Find where the given text appears and provide that cell's center as [x, y] coordinate. 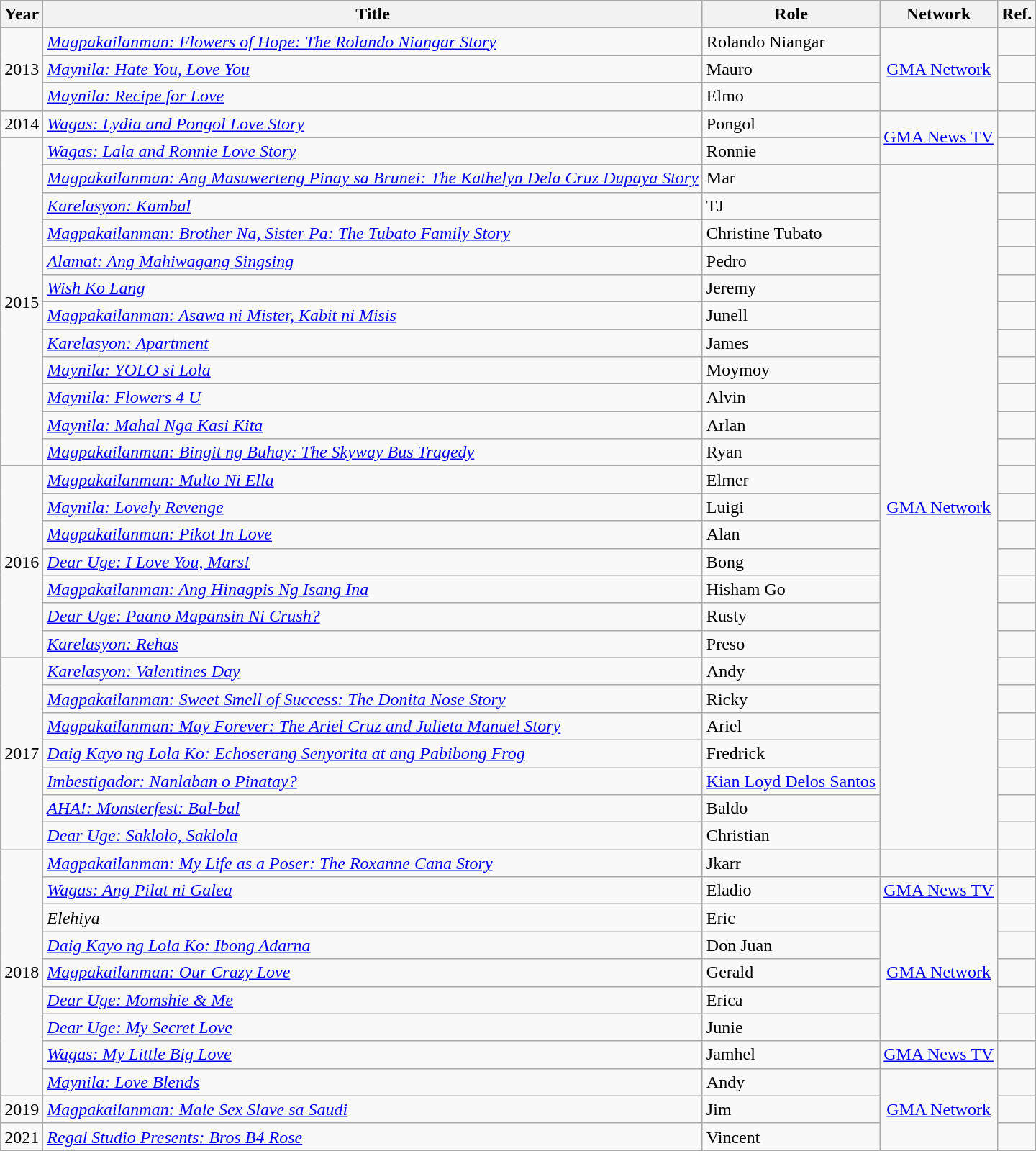
Maynila: Recipe for Love [373, 96]
Fredrick [791, 753]
Jim [791, 1109]
Daig Kayo ng Lola Ko: Echoserang Senyorita at ang Pabibong Frog [373, 753]
Dear Uge: Saklolo, Saklola [373, 836]
Maynila: Mahal Nga Kasi Kita [373, 425]
Wagas: Lydia and Pongol Love Story [373, 124]
Ariel [791, 726]
Maynila: YOLO si Lola [373, 370]
Karelasyon: Kambal [373, 206]
Preso [791, 644]
Title [373, 14]
2021 [22, 1137]
Baldo [791, 809]
Rusty [791, 617]
Christian [791, 836]
Magpakailanman: Our Crazy Love [373, 973]
Karelasyon: Rehas [373, 644]
TJ [791, 206]
2013 [22, 69]
Eladio [791, 891]
Pongol [791, 124]
Ronnie [791, 151]
Karelasyon: Valentines Day [373, 671]
Magpakailanman: Bingit ng Buhay: The Skyway Bus Tragedy [373, 452]
Maynila: Flowers 4 U [373, 398]
Arlan [791, 425]
Rolando Niangar [791, 42]
Magpakailanman: May Forever: The Ariel Cruz and Julieta Manuel Story [373, 726]
Wagas: Ang Pilat ni Galea [373, 891]
Alvin [791, 398]
2016 [22, 562]
Elmer [791, 480]
Jeremy [791, 288]
Junell [791, 315]
Eric [791, 918]
Network [939, 14]
2017 [22, 753]
Wish Ko Lang [373, 288]
Magpakailanman: Multo Ni Ella [373, 480]
Magpakailanman: Pikot In Love [373, 534]
2015 [22, 302]
2014 [22, 124]
Magpakailanman: Sweet Smell of Success: The Donita Nose Story [373, 699]
Magpakailanman: Brother Na, Sister Pa: The Tubato Family Story [373, 233]
Dear Uge: Momshie & Me [373, 1000]
AHA!: Monsterfest: Bal-bal [373, 809]
Mauro [791, 69]
Junie [791, 1027]
Jamhel [791, 1055]
Bong [791, 562]
Vincent [791, 1137]
Magpakailanman: Ang Masuwerteng Pinay sa Brunei: The Kathelyn Dela Cruz Dupaya Story [373, 178]
Alamat: Ang Mahiwagang Singsing [373, 260]
2019 [22, 1109]
Magpakailanman: Male Sex Slave sa Saudi [373, 1109]
Ryan [791, 452]
Role [791, 14]
Karelasyon: Apartment [373, 343]
Magpakailanman: Ang Hinagpis Ng Isang Ina [373, 589]
Luigi [791, 507]
Hisham Go [791, 589]
Wagas: My Little Big Love [373, 1055]
Wagas: Lala and Ronnie Love Story [373, 151]
Elmo [791, 96]
Moymoy [791, 370]
Year [22, 14]
Ricky [791, 699]
Pedro [791, 260]
Christine Tubato [791, 233]
Gerald [791, 973]
Regal Studio Presents: Bros B4 Rose [373, 1137]
Daig Kayo ng Lola Ko: Ibong Adarna [373, 945]
Magpakailanman: My Life as a Poser: The Roxanne Cana Story [373, 863]
Imbestigador: Nanlaban o Pinatay? [373, 781]
Dear Uge: My Secret Love [373, 1027]
Mar [791, 178]
Erica [791, 1000]
Maynila: Hate You, Love You [373, 69]
Don Juan [791, 945]
Ref. [1017, 14]
James [791, 343]
Magpakailanman: Asawa ni Mister, Kabit ni Misis [373, 315]
Alan [791, 534]
Magpakailanman: Flowers of Hope: The Rolando Niangar Story [373, 42]
Dear Uge: I Love You, Mars! [373, 562]
Maynila: Lovely Revenge [373, 507]
Elehiya [373, 918]
Kian Loyd Delos Santos [791, 781]
Maynila: Love Blends [373, 1082]
2018 [22, 973]
Dear Uge: Paano Mapansin Ni Crush? [373, 617]
Jkarr [791, 863]
